For the text-containing cell, return its midpoint in (X, Y) coordinate format. 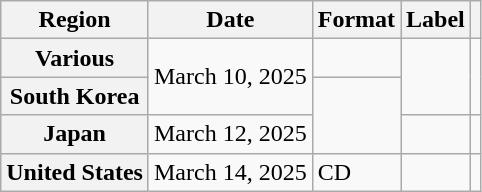
Region (75, 20)
CD (356, 172)
Date (230, 20)
March 12, 2025 (230, 134)
Various (75, 58)
March 10, 2025 (230, 77)
United States (75, 172)
Japan (75, 134)
South Korea (75, 96)
Format (356, 20)
Label (436, 20)
March 14, 2025 (230, 172)
